Output the (X, Y) coordinate of the center of the cell containing the given text.  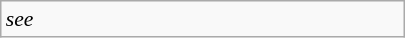
see (203, 19)
